Return the (x, y) coordinate for the center point of the cell that contains the specified text.  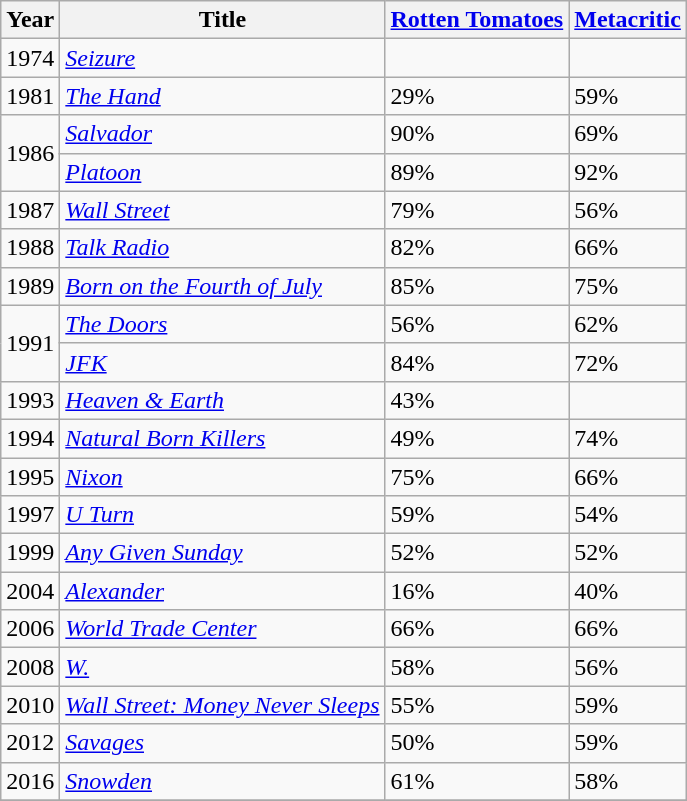
89% (477, 172)
1999 (30, 553)
Title (222, 20)
Snowden (222, 781)
84% (477, 362)
29% (477, 96)
1989 (30, 286)
Rotten Tomatoes (477, 20)
1997 (30, 515)
50% (477, 743)
1987 (30, 210)
72% (628, 362)
79% (477, 210)
W. (222, 667)
69% (628, 134)
1991 (30, 343)
2006 (30, 629)
85% (477, 286)
Talk Radio (222, 248)
54% (628, 515)
Year (30, 20)
Seizure (222, 58)
U Turn (222, 515)
2008 (30, 667)
55% (477, 705)
49% (477, 438)
2012 (30, 743)
Any Given Sunday (222, 553)
1994 (30, 438)
16% (477, 591)
43% (477, 400)
The Hand (222, 96)
1995 (30, 477)
World Trade Center (222, 629)
1993 (30, 400)
2016 (30, 781)
Salvador (222, 134)
1988 (30, 248)
2004 (30, 591)
61% (477, 781)
82% (477, 248)
92% (628, 172)
Platoon (222, 172)
Savages (222, 743)
1981 (30, 96)
Wall Street (222, 210)
90% (477, 134)
Metacritic (628, 20)
The Doors (222, 324)
Wall Street: Money Never Sleeps (222, 705)
40% (628, 591)
Nixon (222, 477)
Alexander (222, 591)
Born on the Fourth of July (222, 286)
74% (628, 438)
1986 (30, 153)
Heaven & Earth (222, 400)
JFK (222, 362)
1974 (30, 58)
62% (628, 324)
Natural Born Killers (222, 438)
2010 (30, 705)
